Identify which cell holds the provided text, then report its [X, Y] central coordinate. 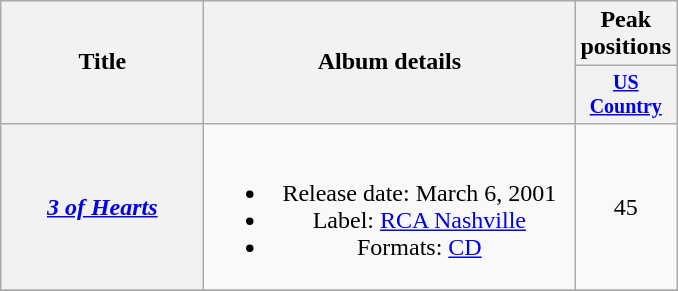
Title [102, 62]
3 of Hearts [102, 206]
Release date: March 6, 2001Label: RCA NashvilleFormats: CD [390, 206]
45 [626, 206]
US Country [626, 94]
Peak positions [626, 34]
Album details [390, 62]
